Search for the cell housing the specified text and yield its (X, Y) center coordinate. 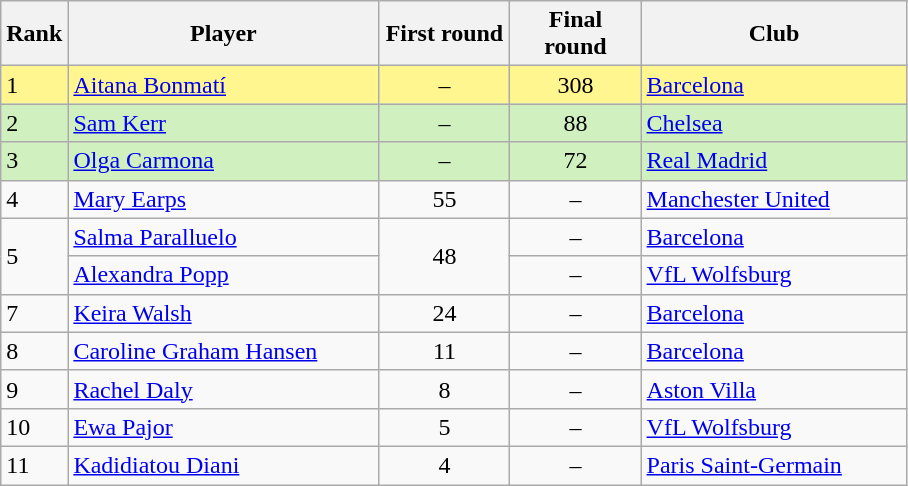
10 (34, 427)
2 (34, 123)
Rank (34, 34)
First round (444, 34)
Real Madrid (774, 161)
24 (444, 313)
88 (576, 123)
1 (34, 85)
Sam Kerr (224, 123)
Aitana Bonmatí (224, 85)
Mary Earps (224, 199)
Olga Carmona (224, 161)
Paris Saint-Germain (774, 465)
Ewa Pajor (224, 427)
55 (444, 199)
Salma Paralluelo (224, 237)
Player (224, 34)
Rachel Daly (224, 389)
Final round (576, 34)
3 (34, 161)
9 (34, 389)
48 (444, 256)
Caroline Graham Hansen (224, 351)
308 (576, 85)
Manchester United (774, 199)
7 (34, 313)
Keira Walsh (224, 313)
72 (576, 161)
Kadidiatou Diani (224, 465)
Alexandra Popp (224, 275)
Club (774, 34)
Chelsea (774, 123)
Aston Villa (774, 389)
